Scan for the cell matching the given text and deliver its [X, Y] coordinate at center. 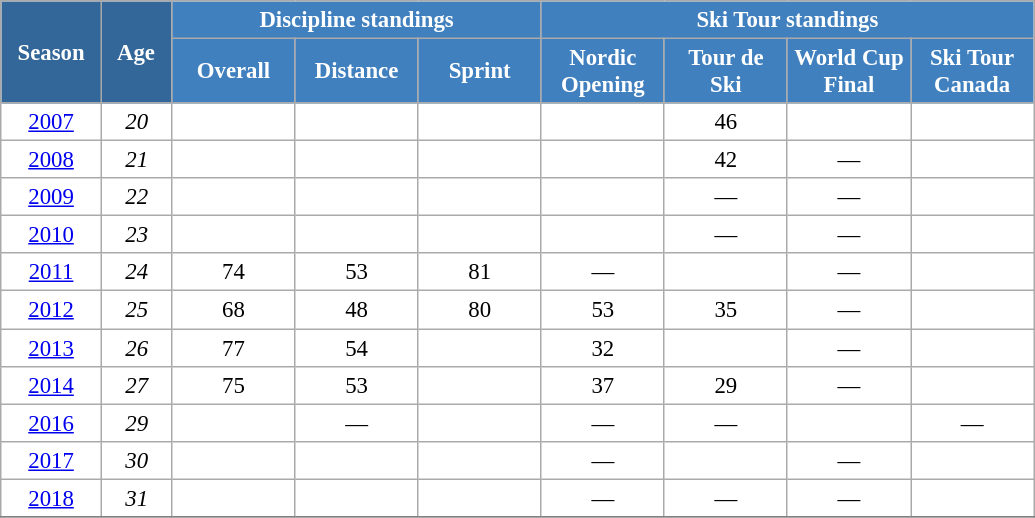
74 [234, 273]
22 [136, 197]
Distance [356, 72]
20 [136, 122]
26 [136, 348]
24 [136, 273]
Ski Tour standings [787, 20]
68 [234, 310]
Season [52, 52]
23 [136, 235]
42 [726, 160]
NordicOpening [602, 72]
2018 [52, 498]
2012 [52, 310]
Ski TourCanada [972, 72]
25 [136, 310]
2010 [52, 235]
35 [726, 310]
2016 [52, 423]
Overall [234, 72]
2009 [52, 197]
48 [356, 310]
Age [136, 52]
2008 [52, 160]
77 [234, 348]
2014 [52, 385]
World CupFinal [848, 72]
80 [480, 310]
81 [480, 273]
27 [136, 385]
Tour deSki [726, 72]
46 [726, 122]
32 [602, 348]
2017 [52, 460]
37 [602, 385]
31 [136, 498]
75 [234, 385]
Discipline standings [356, 20]
30 [136, 460]
54 [356, 348]
21 [136, 160]
Sprint [480, 72]
2013 [52, 348]
2007 [52, 122]
2011 [52, 273]
